Detect which cell encompasses the target text, then output its [x, y] center coordinate. 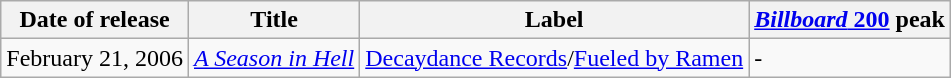
A Season in Hell [274, 58]
February 21, 2006 [95, 58]
Decaydance Records/Fueled by Ramen [554, 58]
Title [274, 20]
- [850, 58]
Date of release [95, 20]
Label [554, 20]
Billboard 200 peak [850, 20]
